Scan for the cell matching the given text and deliver its [x, y] coordinate at center. 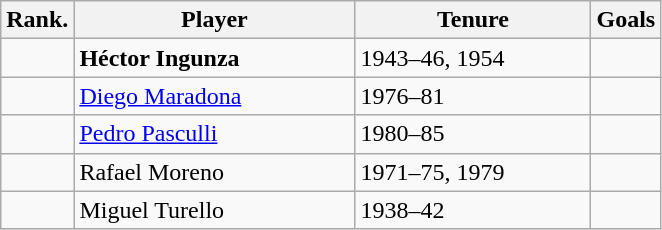
Goals [626, 20]
1938–42 [473, 210]
Héctor Ingunza [214, 58]
Player [214, 20]
1980–85 [473, 134]
Rafael Moreno [214, 172]
1943–46, 1954 [473, 58]
Rank. [38, 20]
1976–81 [473, 96]
1971–75, 1979 [473, 172]
Pedro Pasculli [214, 134]
Diego Maradona [214, 96]
Miguel Turello [214, 210]
Tenure [473, 20]
